Detect which cell encompasses the target text, then output its (x, y) center coordinate. 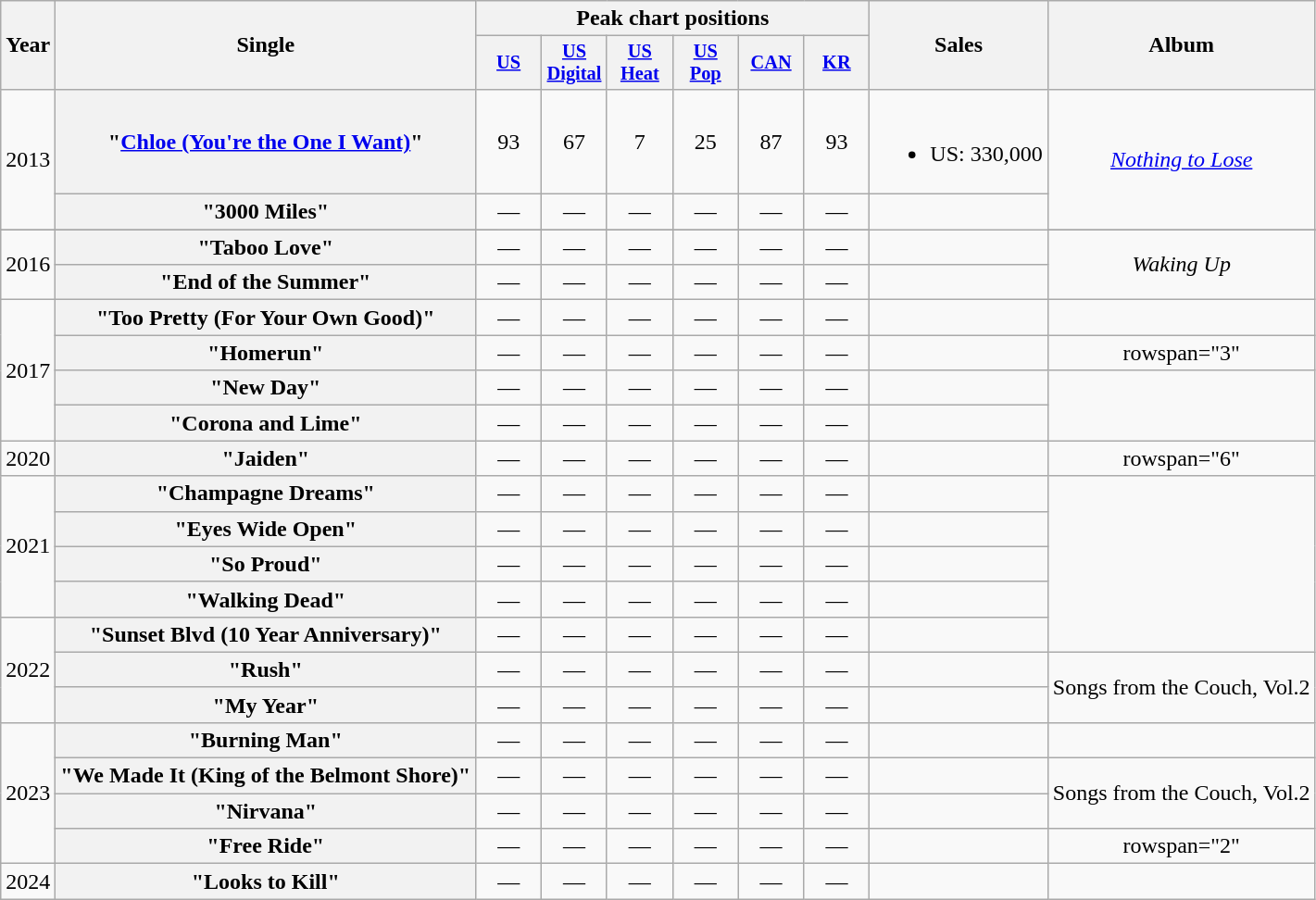
rowspan="2" (1182, 846)
7 (639, 141)
"Too Pretty (For Your Own Good)" (266, 318)
"Chloe (You're the One I Want)" (266, 141)
"Eyes Wide Open" (266, 529)
25 (706, 141)
"Sunset Blvd (10 Year Anniversary)" (266, 634)
"Free Ride" (266, 846)
Nothing to Lose (1182, 159)
"Nirvana" (266, 811)
"Rush" (266, 669)
US: 330,000 (959, 141)
87 (771, 141)
Waking Up (1182, 265)
rowspan="6" (1182, 458)
2013 (28, 159)
"My Year" (266, 705)
"We Made It (King of the Belmont Shore)" (266, 776)
"End of the Summer" (266, 282)
KR (837, 63)
USPop (706, 63)
2024 (28, 881)
Single (266, 45)
"Walking Dead" (266, 599)
2017 (28, 370)
"Taboo Love" (266, 247)
2016 (28, 265)
"Champagne Dreams" (266, 494)
rowspan="3" (1182, 353)
"So Proud" (266, 564)
"Burning Man" (266, 740)
"Looks to Kill" (266, 881)
2023 (28, 793)
67 (574, 141)
US (509, 63)
2021 (28, 546)
Sales (959, 45)
USHeat (639, 63)
"New Day" (266, 388)
"Homerun" (266, 353)
Peak chart positions (672, 19)
"Corona and Lime" (266, 423)
Album (1182, 45)
"Jaiden" (266, 458)
"3000 Miles" (266, 212)
Year (28, 45)
USDigital (574, 63)
2020 (28, 458)
CAN (771, 63)
2022 (28, 669)
